Find where the given text appears and provide that cell's center as [x, y] coordinate. 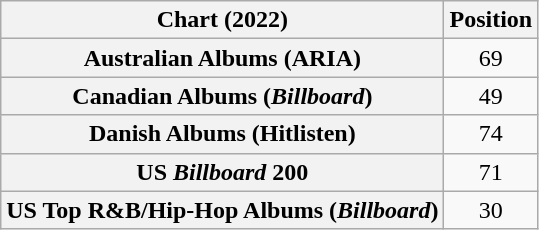
Chart (2022) [222, 20]
49 [491, 96]
US Billboard 200 [222, 172]
69 [491, 58]
Australian Albums (ARIA) [222, 58]
30 [491, 210]
Canadian Albums (Billboard) [222, 96]
US Top R&B/Hip-Hop Albums (Billboard) [222, 210]
Position [491, 20]
Danish Albums (Hitlisten) [222, 134]
74 [491, 134]
71 [491, 172]
